Return the (x, y) coordinate for the center point of the cell that contains the specified text.  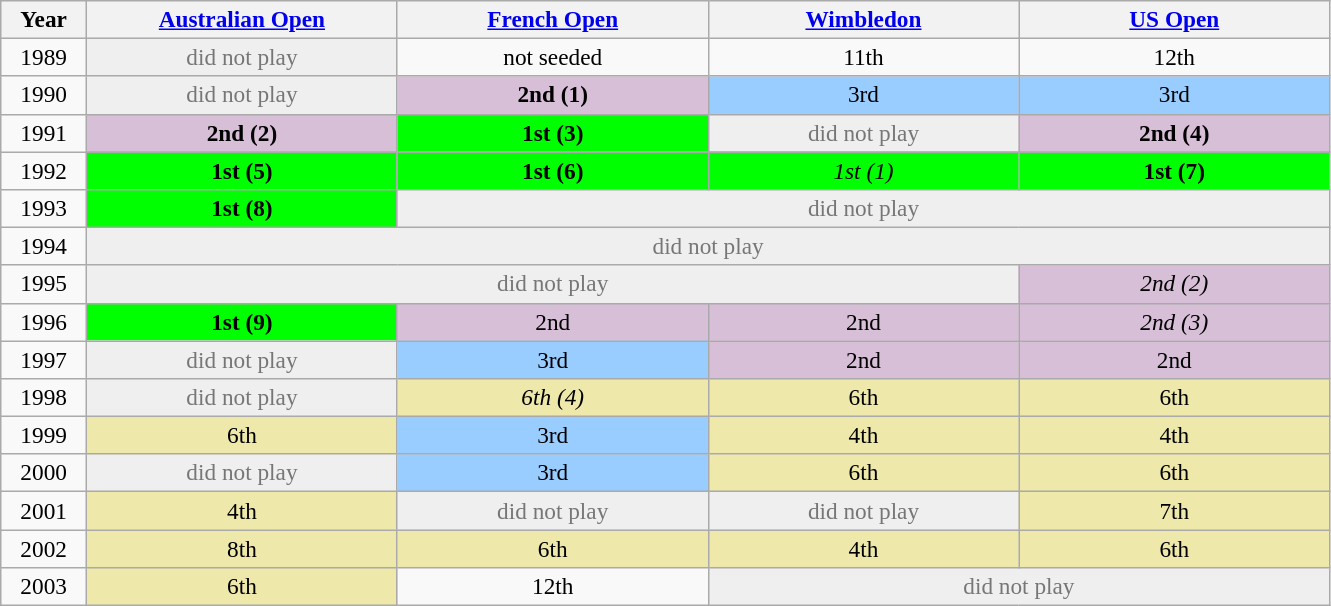
1st (7) (1174, 170)
1996 (44, 322)
2nd (3) (1174, 322)
1995 (44, 284)
1997 (44, 359)
Year (44, 19)
2nd (1) (552, 95)
2002 (44, 548)
1989 (44, 57)
2nd (4) (1174, 133)
1999 (44, 435)
1991 (44, 133)
Wimbledon (864, 19)
2000 (44, 473)
1990 (44, 95)
1st (9) (242, 322)
1994 (44, 246)
1st (6) (552, 170)
8th (242, 548)
7th (1174, 510)
2001 (44, 510)
1998 (44, 397)
1st (3) (552, 133)
Australian Open (242, 19)
1st (1) (864, 170)
1992 (44, 170)
US Open (1174, 19)
1st (8) (242, 208)
1993 (44, 208)
2003 (44, 586)
French Open (552, 19)
6th (4) (552, 397)
11th (864, 57)
1st (5) (242, 170)
not seeded (552, 57)
